Locate the cell with the specified text and output its (x, y) center coordinate. 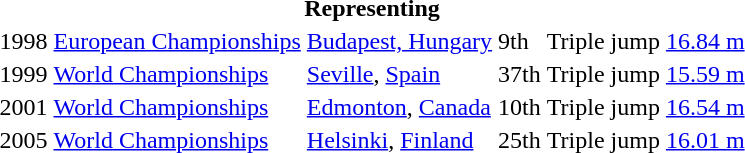
European Championships (177, 41)
Edmonton, Canada (399, 107)
9th (520, 41)
Seville, Spain (399, 74)
Budapest, Hungary (399, 41)
10th (520, 107)
37th (520, 74)
